Scan for the cell matching the given text and deliver its (X, Y) coordinate at center. 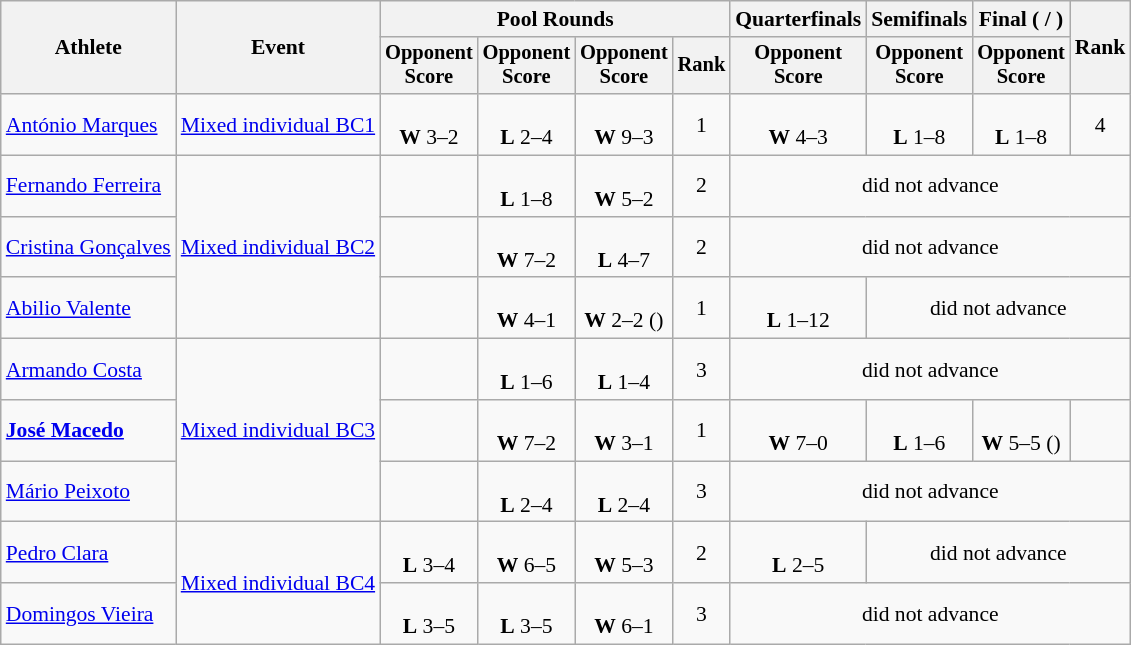
L 3–4 (428, 552)
L 1–12 (798, 308)
Abilio Valente (88, 308)
W 5–2 (624, 186)
Cristina Gonçalves (88, 248)
Mixed individual BC3 (278, 430)
W 3–2 (428, 124)
W 3–1 (624, 430)
W 4–3 (798, 124)
Mixed individual BC2 (278, 248)
L 1–4 (624, 370)
W 5–3 (624, 552)
Pool Rounds (555, 19)
Pedro Clara (88, 552)
Semifinals (919, 19)
W 7–0 (798, 430)
W 4–1 (526, 308)
Mixed individual BC4 (278, 583)
W 9–3 (624, 124)
W 6–1 (624, 614)
António Marques (88, 124)
Final ( / ) (1020, 19)
L 4–7 (624, 248)
L 2–5 (798, 552)
Armando Costa (88, 370)
Event (278, 48)
Mixed individual BC1 (278, 124)
W 2–2 () (624, 308)
José Macedo (88, 430)
Fernando Ferreira (88, 186)
Athlete (88, 48)
Quarterfinals (798, 19)
W 5–5 () (1020, 430)
Domingos Vieira (88, 614)
Mário Peixoto (88, 492)
4 (1100, 124)
W 6–5 (526, 552)
